Provide the [X, Y] coordinate of the cell's center where the given text is located.  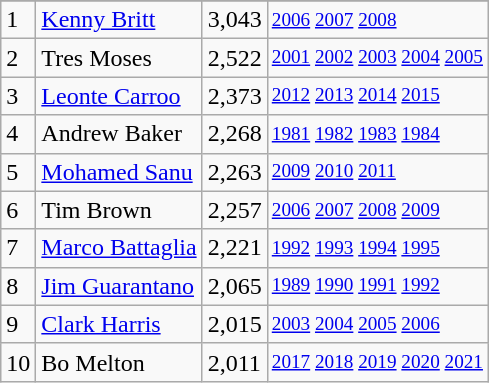
Andrew Baker [119, 134]
Tres Moses [119, 58]
2,015 [234, 324]
2017 2018 2019 2020 2021 [377, 362]
2,522 [234, 58]
7 [18, 248]
Tim Brown [119, 210]
2,268 [234, 134]
2001 2002 2003 2004 2005 [377, 58]
2006 2007 2008 [377, 20]
2012 2013 2014 2015 [377, 96]
1992 1993 1994 1995 [377, 248]
Bo Melton [119, 362]
9 [18, 324]
1981 1982 1983 1984 [377, 134]
2,011 [234, 362]
2006 2007 2008 2009 [377, 210]
1 [18, 20]
3 [18, 96]
2,263 [234, 172]
Leonte Carroo [119, 96]
Clark Harris [119, 324]
1989 1990 1991 1992 [377, 286]
2009 2010 2011 [377, 172]
Marco Battaglia [119, 248]
2,221 [234, 248]
Kenny Britt [119, 20]
Mohamed Sanu [119, 172]
6 [18, 210]
2003 2004 2005 2006 [377, 324]
10 [18, 362]
5 [18, 172]
2 [18, 58]
4 [18, 134]
8 [18, 286]
2,065 [234, 286]
2,257 [234, 210]
2,373 [234, 96]
3,043 [234, 20]
Jim Guarantano [119, 286]
